Pinpoint the cell where the given text exists, returning its (X, Y) midpoint coordinate. 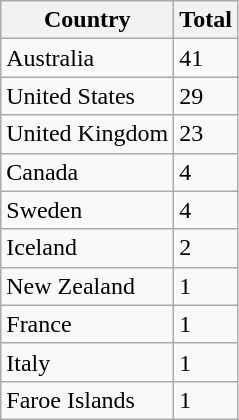
Australia (88, 58)
Canada (88, 172)
Faroe Islands (88, 400)
41 (206, 58)
Country (88, 20)
Total (206, 20)
29 (206, 96)
23 (206, 134)
Italy (88, 362)
France (88, 324)
Sweden (88, 210)
United Kingdom (88, 134)
New Zealand (88, 286)
2 (206, 248)
United States (88, 96)
Iceland (88, 248)
